For the text-containing cell, return its midpoint in (x, y) coordinate format. 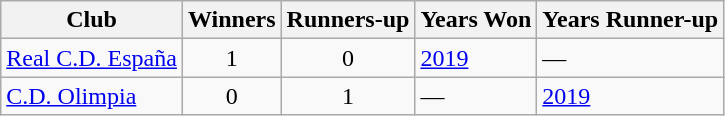
Club (92, 20)
Years Won (476, 20)
Real C.D. España (92, 58)
Years Runner-up (630, 20)
Winners (232, 20)
Runners-up (348, 20)
C.D. Olimpia (92, 96)
